Find where the given text appears and provide that cell's center as (x, y) coordinate. 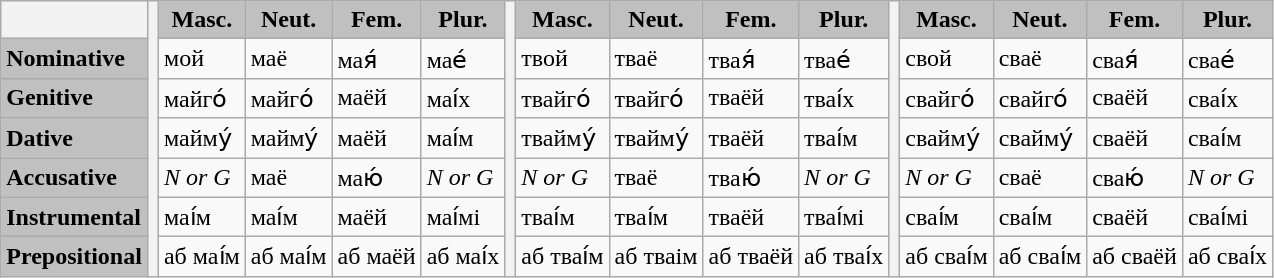
аб сваі́х (1227, 257)
сваю́ (1135, 178)
тваі́х (844, 98)
Prepositional (74, 257)
Instrumental (74, 217)
твае́ (844, 59)
тваю́ (751, 178)
свая́ (1135, 59)
сваі́х (1227, 98)
Accusative (74, 178)
твой (562, 59)
мой (202, 59)
аб маі́х (463, 257)
аб тваёй (751, 257)
Nominative (74, 59)
Dative (74, 138)
мая́ (376, 59)
аб тваім (656, 257)
сваі́мі (1227, 217)
аб сваёй (1135, 257)
твая́ (751, 59)
аб тваі́х (844, 257)
свае́ (1227, 59)
тваі́мі (844, 217)
маі́мі (463, 217)
Genitive (74, 98)
аб маёй (376, 257)
маю́ (376, 178)
маі́х (463, 98)
мае́ (463, 59)
аб тваі́м (562, 257)
свой (946, 59)
